Locate the cell with the specified text and output its (X, Y) center coordinate. 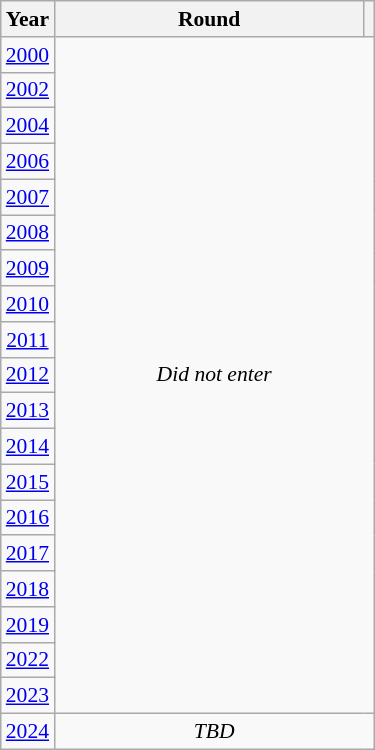
Round (209, 19)
2019 (28, 625)
2013 (28, 411)
2006 (28, 162)
2007 (28, 197)
Did not enter (214, 376)
Year (28, 19)
2009 (28, 269)
2018 (28, 589)
2016 (28, 518)
2002 (28, 90)
2017 (28, 554)
2015 (28, 482)
2022 (28, 660)
2000 (28, 55)
2010 (28, 304)
2004 (28, 126)
2012 (28, 375)
2024 (28, 732)
2014 (28, 447)
2011 (28, 340)
2008 (28, 233)
2023 (28, 696)
TBD (214, 732)
